Determine the [x, y] coordinate at the center of the cell enclosing the given text.  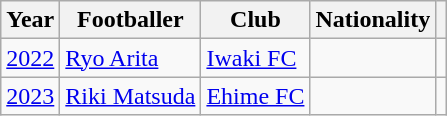
Ryo Arita [130, 58]
2022 [30, 58]
Ehime FC [256, 96]
Nationality [373, 20]
Iwaki FC [256, 58]
Club [256, 20]
Riki Matsuda [130, 96]
Footballer [130, 20]
Year [30, 20]
2023 [30, 96]
